Identify which cell holds the provided text, then report its [x, y] central coordinate. 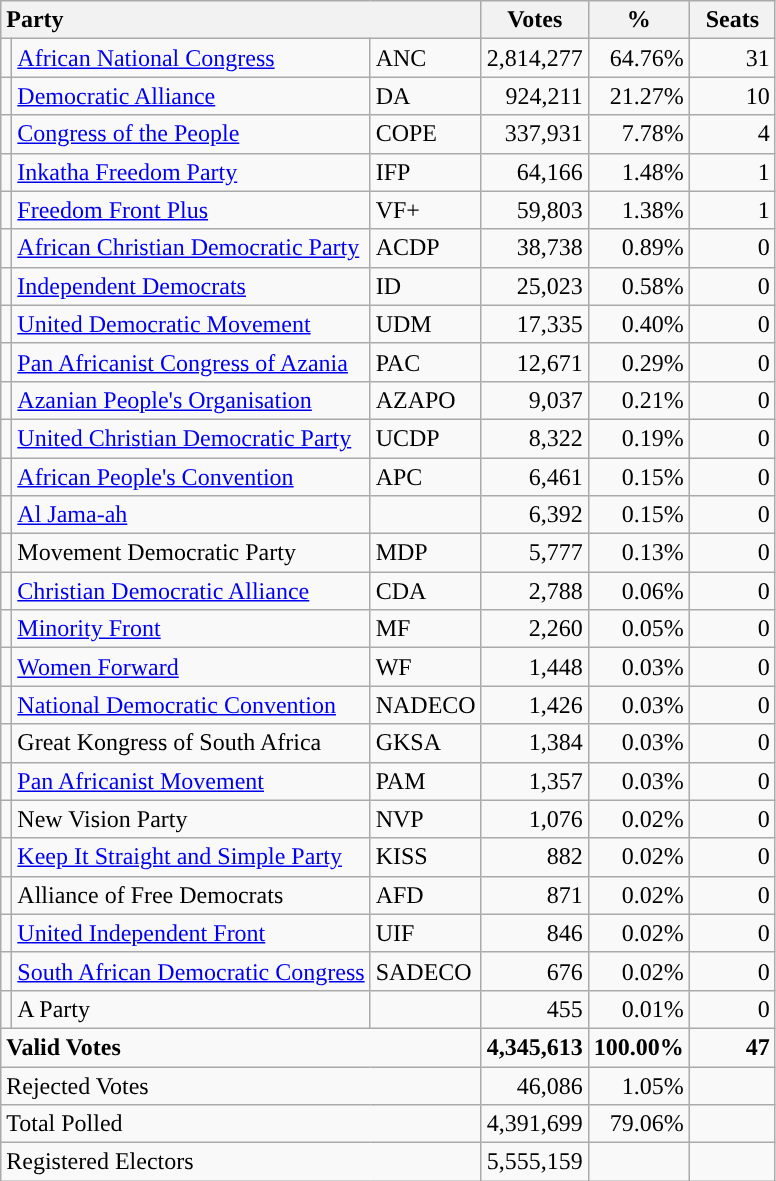
25,023 [534, 286]
2,814,277 [534, 58]
4 [732, 134]
Christian Democratic Alliance [191, 591]
GKSA [426, 743]
4,345,613 [534, 1047]
31 [732, 58]
0.40% [638, 324]
United Independent Front [191, 933]
Seats [732, 20]
0.01% [638, 1009]
0.29% [638, 362]
5,777 [534, 553]
African People's Convention [191, 477]
1,384 [534, 743]
47 [732, 1047]
% [638, 20]
Keep It Straight and Simple Party [191, 857]
MDP [426, 553]
COPE [426, 134]
UDM [426, 324]
African Christian Democratic Party [191, 248]
455 [534, 1009]
12,671 [534, 362]
7.78% [638, 134]
Pan Africanist Movement [191, 781]
0.19% [638, 438]
38,738 [534, 248]
VF+ [426, 210]
Great Kongress of South Africa [191, 743]
ANC [426, 58]
2,260 [534, 629]
DA [426, 96]
100.00% [638, 1047]
ID [426, 286]
PAC [426, 362]
924,211 [534, 96]
337,931 [534, 134]
676 [534, 971]
9,037 [534, 400]
CDA [426, 591]
Inkatha Freedom Party [191, 172]
Women Forward [191, 667]
79.06% [638, 1124]
2,788 [534, 591]
Rejected Votes [241, 1085]
0.05% [638, 629]
PAM [426, 781]
National Democratic Convention [191, 705]
African National Congress [191, 58]
AFD [426, 895]
64,166 [534, 172]
A Party [191, 1009]
4,391,699 [534, 1124]
ACDP [426, 248]
APC [426, 477]
Azanian People's Organisation [191, 400]
WF [426, 667]
Freedom Front Plus [191, 210]
AZAPO [426, 400]
United Democratic Movement [191, 324]
UCDP [426, 438]
New Vision Party [191, 819]
21.27% [638, 96]
KISS [426, 857]
10 [732, 96]
6,461 [534, 477]
SADECO [426, 971]
MF [426, 629]
846 [534, 933]
1,076 [534, 819]
NADECO [426, 705]
1,448 [534, 667]
0.13% [638, 553]
1,357 [534, 781]
Valid Votes [241, 1047]
Movement Democratic Party [191, 553]
Independent Democrats [191, 286]
882 [534, 857]
Votes [534, 20]
871 [534, 895]
6,392 [534, 515]
1,426 [534, 705]
UIF [426, 933]
5,555,159 [534, 1162]
Democratic Alliance [191, 96]
South African Democratic Congress [191, 971]
46,086 [534, 1085]
17,335 [534, 324]
IFP [426, 172]
0.21% [638, 400]
Party [241, 20]
59,803 [534, 210]
Alliance of Free Democrats [191, 895]
NVP [426, 819]
Total Polled [241, 1124]
0.58% [638, 286]
0.89% [638, 248]
Al Jama-ah [191, 515]
Congress of the People [191, 134]
Minority Front [191, 629]
United Christian Democratic Party [191, 438]
0.06% [638, 591]
64.76% [638, 58]
1.38% [638, 210]
8,322 [534, 438]
Pan Africanist Congress of Azania [191, 362]
1.05% [638, 1085]
1.48% [638, 172]
Registered Electors [241, 1162]
